Detect which cell encompasses the target text, then output its (X, Y) center coordinate. 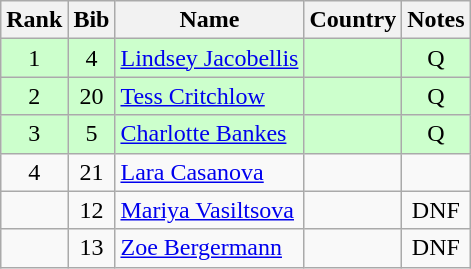
Bib (92, 20)
Rank (34, 20)
13 (92, 248)
Lindsey Jacobellis (210, 58)
21 (92, 172)
5 (92, 134)
Country (353, 20)
Charlotte Bankes (210, 134)
1 (34, 58)
Name (210, 20)
12 (92, 210)
20 (92, 96)
Lara Casanova (210, 172)
3 (34, 134)
Zoe Bergermann (210, 248)
Mariya Vasiltsova (210, 210)
Notes (436, 20)
2 (34, 96)
Tess Critchlow (210, 96)
